Capture the cell that displays the provided text and extract its [X, Y] central coordinate. 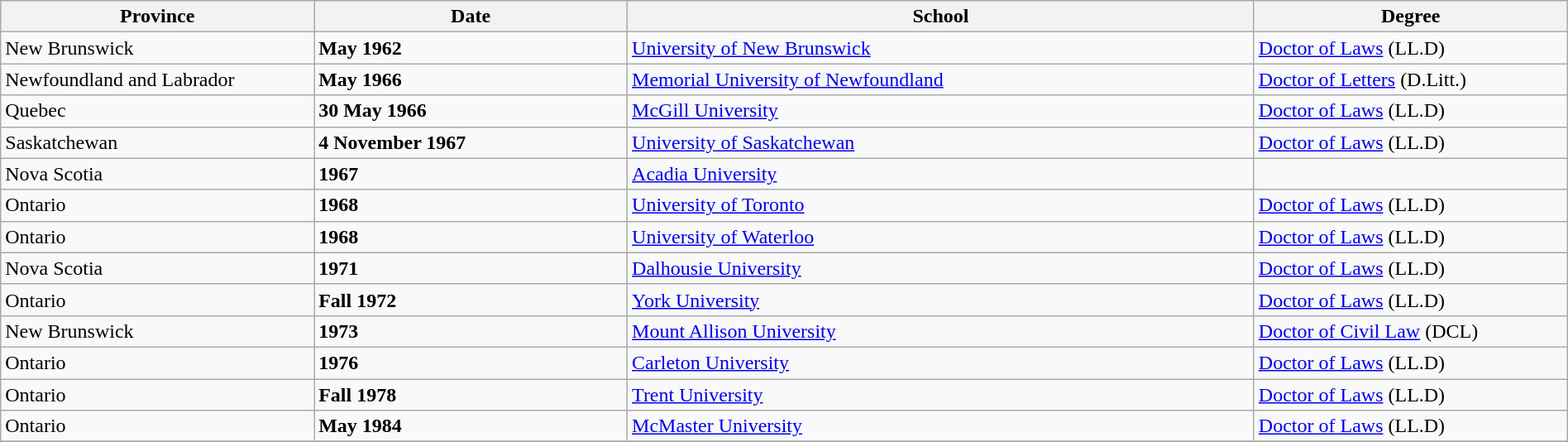
May 1962 [471, 48]
Quebec [157, 111]
Newfoundland and Labrador [157, 79]
Memorial University of Newfoundland [941, 79]
Saskatchewan [157, 142]
1976 [471, 363]
Trent University [941, 395]
1967 [471, 174]
McGill University [941, 111]
Dalhousie University [941, 268]
Province [157, 17]
University of Waterloo [941, 237]
School [941, 17]
Fall 1978 [471, 395]
York University [941, 300]
1973 [471, 331]
May 1984 [471, 426]
May 1966 [471, 79]
University of Toronto [941, 205]
Mount Allison University [941, 331]
30 May 1966 [471, 111]
Acadia University [941, 174]
University of Saskatchewan [941, 142]
Doctor of Letters (D.Litt.) [1411, 79]
4 November 1967 [471, 142]
Degree [1411, 17]
Doctor of Civil Law (DCL) [1411, 331]
Date [471, 17]
Carleton University [941, 363]
Fall 1972 [471, 300]
McMaster University [941, 426]
University of New Brunswick [941, 48]
1971 [471, 268]
